Output the [x, y] coordinate of the center of the cell containing the given text.  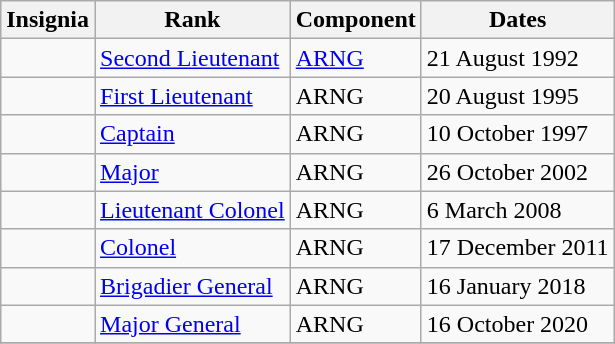
First Lieutenant [193, 96]
Major [193, 172]
Component [356, 20]
Dates [518, 20]
Captain [193, 134]
16 October 2020 [518, 324]
Lieutenant Colonel [193, 210]
21 August 1992 [518, 58]
10 October 1997 [518, 134]
20 August 1995 [518, 96]
Rank [193, 20]
17 December 2011 [518, 248]
Colonel [193, 248]
Major General [193, 324]
Brigadier General [193, 286]
6 March 2008 [518, 210]
26 October 2002 [518, 172]
16 January 2018 [518, 286]
Insignia [48, 20]
Second Lieutenant [193, 58]
